Determine the [x, y] coordinate at the center of the cell enclosing the given text.  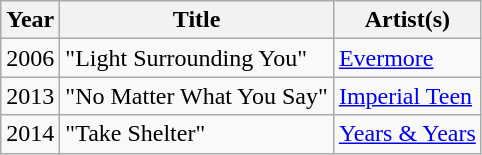
2013 [30, 96]
Title [197, 20]
"No Matter What You Say" [197, 96]
Artist(s) [407, 20]
"Light Surrounding You" [197, 58]
"Take Shelter" [197, 134]
Years & Years [407, 134]
Evermore [407, 58]
Imperial Teen [407, 96]
2014 [30, 134]
2006 [30, 58]
Year [30, 20]
